For the text-containing cell, return its midpoint in (X, Y) coordinate format. 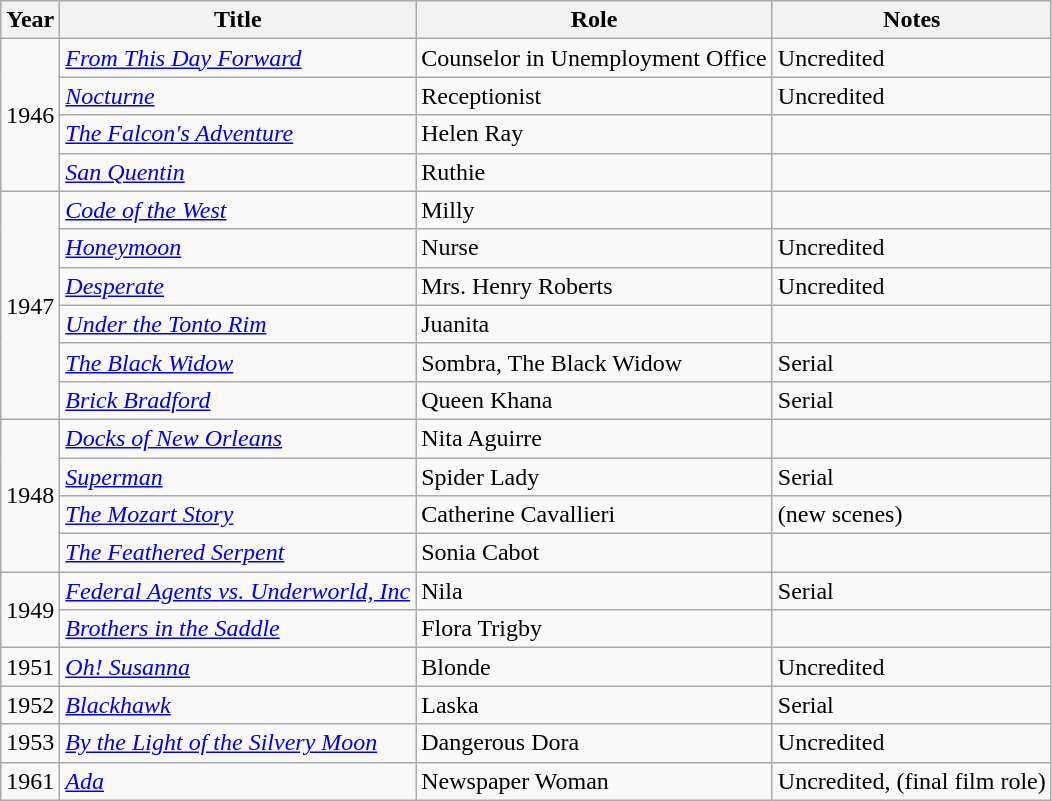
Newspaper Woman (594, 781)
Dangerous Dora (594, 743)
Uncredited, (final film role) (912, 781)
1961 (30, 781)
Milly (594, 210)
Catherine Cavallieri (594, 515)
Brick Bradford (238, 400)
1953 (30, 743)
Nila (594, 591)
Blackhawk (238, 705)
Desperate (238, 286)
The Falcon's Adventure (238, 134)
(new scenes) (912, 515)
Spider Lady (594, 477)
Receptionist (594, 96)
Year (30, 20)
Code of the West (238, 210)
Blonde (594, 667)
Title (238, 20)
Mrs. Henry Roberts (594, 286)
Ada (238, 781)
Juanita (594, 324)
1946 (30, 115)
Laska (594, 705)
Flora Trigby (594, 629)
Nocturne (238, 96)
Superman (238, 477)
The Feathered Serpent (238, 553)
Sonia Cabot (594, 553)
San Quentin (238, 172)
Ruthie (594, 172)
The Black Widow (238, 362)
From This Day Forward (238, 58)
1952 (30, 705)
Notes (912, 20)
The Mozart Story (238, 515)
Role (594, 20)
Helen Ray (594, 134)
Honeymoon (238, 248)
Nita Aguirre (594, 438)
Docks of New Orleans (238, 438)
Under the Tonto Rim (238, 324)
Queen Khana (594, 400)
By the Light of the Silvery Moon (238, 743)
Nurse (594, 248)
Sombra, The Black Widow (594, 362)
1947 (30, 305)
Brothers in the Saddle (238, 629)
1951 (30, 667)
Counselor in Unemployment Office (594, 58)
Federal Agents vs. Underworld, Inc (238, 591)
1949 (30, 610)
Oh! Susanna (238, 667)
1948 (30, 495)
